Extract the [x, y] coordinate from the center of the cell holding the provided text.  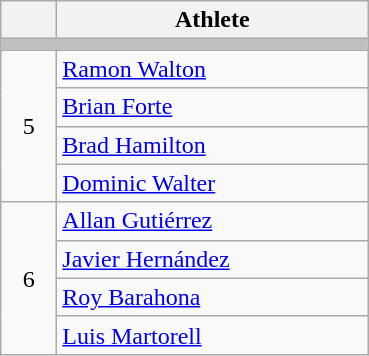
Roy Barahona [212, 297]
Brad Hamilton [212, 145]
Allan Gutiérrez [212, 221]
Ramon Walton [212, 69]
6 [29, 278]
Athlete [212, 20]
Luis Martorell [212, 335]
Brian Forte [212, 107]
Javier Hernández [212, 259]
Dominic Walter [212, 183]
5 [29, 126]
